Identify which cell holds the provided text, then report its [x, y] central coordinate. 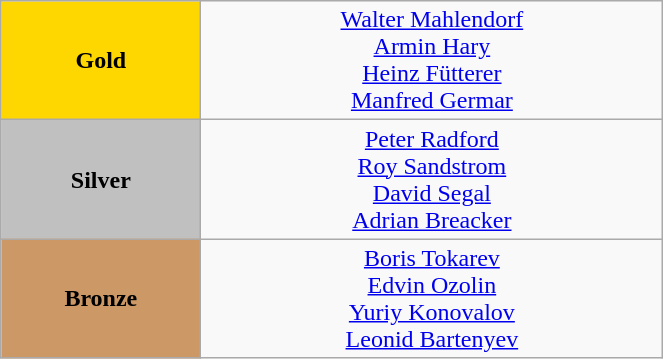
Silver [101, 180]
Bronze [101, 298]
Peter RadfordRoy SandstromDavid SegalAdrian Breacker [432, 180]
Boris TokarevEdvin OzolinYuriy KonovalovLeonid Bartenyev [432, 298]
Gold [101, 60]
Walter MahlendorfArmin HaryHeinz FüttererManfred Germar [432, 60]
